Pinpoint the cell where the given text exists, returning its (X, Y) midpoint coordinate. 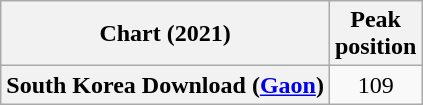
Peak position (375, 34)
South Korea Download (Gaon) (166, 85)
109 (375, 85)
Chart (2021) (166, 34)
